Output the (x, y) coordinate of the center of the cell containing the given text.  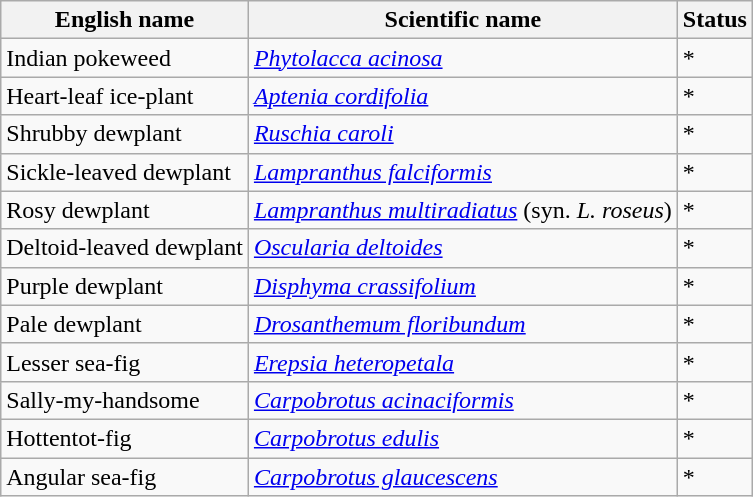
Drosanthemum floribundum (462, 324)
Phytolacca acinosa (462, 58)
Deltoid-leaved dewplant (125, 248)
Sally-my-handsome (125, 400)
Carpobrotus acinaciformis (462, 400)
Angular sea-fig (125, 477)
Sickle-leaved dewplant (125, 172)
Oscularia deltoides (462, 248)
Disphyma crassifolium (462, 286)
Status (714, 20)
Pale dewplant (125, 324)
Indian pokeweed (125, 58)
Heart-leaf ice-plant (125, 96)
Lampranthus falciformis (462, 172)
Purple dewplant (125, 286)
Erepsia heteropetala (462, 362)
Carpobrotus glaucescens (462, 477)
Scientific name (462, 20)
Carpobrotus edulis (462, 438)
English name (125, 20)
Lampranthus multiradiatus (syn. L. roseus) (462, 210)
Rosy dewplant (125, 210)
Lesser sea-fig (125, 362)
Hottentot-fig (125, 438)
Ruschia caroli (462, 134)
Shrubby dewplant (125, 134)
Aptenia cordifolia (462, 96)
